Capture the cell that displays the provided text and extract its [X, Y] central coordinate. 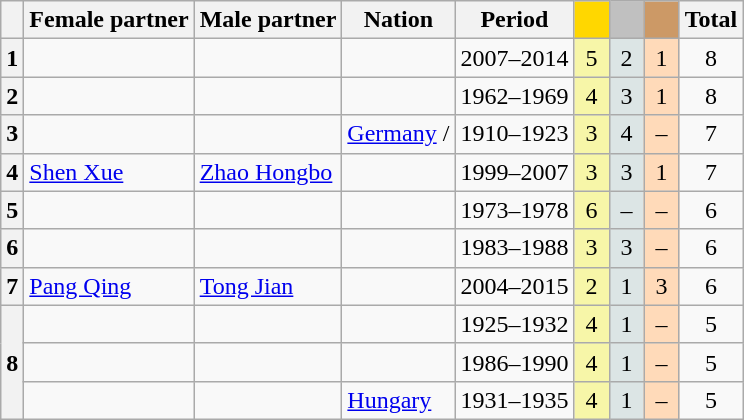
Zhao Hongbo [268, 172]
1973–1978 [514, 210]
Female partner [109, 20]
1931–1935 [514, 400]
2004–2015 [514, 286]
Pang Qing [109, 286]
1962–1969 [514, 96]
1925–1932 [514, 324]
Shen Xue [109, 172]
Nation [398, 20]
Male partner [268, 20]
Total [711, 20]
Germany / [398, 134]
2007–2014 [514, 58]
Hungary [398, 400]
Period [514, 20]
1983–1988 [514, 248]
1986–1990 [514, 362]
1999–2007 [514, 172]
Tong Jian [268, 286]
1910–1923 [514, 134]
